Return [X, Y] of the center of cell containing provided text 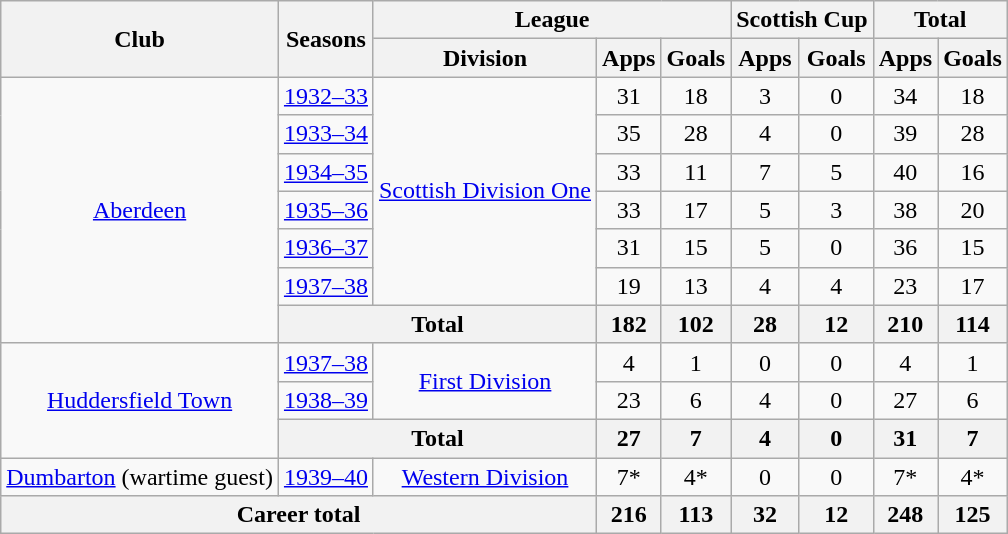
Career total [299, 515]
11 [696, 172]
Aberdeen [140, 210]
102 [696, 324]
210 [905, 324]
Scottish Cup [802, 20]
34 [905, 96]
1936–37 [326, 248]
1935–36 [326, 210]
1933–34 [326, 134]
32 [765, 515]
Western Division [484, 477]
248 [905, 515]
38 [905, 210]
1932–33 [326, 96]
114 [973, 324]
19 [629, 286]
216 [629, 515]
35 [629, 134]
20 [973, 210]
125 [973, 515]
13 [696, 286]
1938–39 [326, 400]
Seasons [326, 39]
16 [973, 172]
1934–35 [326, 172]
1939–40 [326, 477]
113 [696, 515]
League [552, 20]
Dumbarton (wartime guest) [140, 477]
Huddersfield Town [140, 400]
36 [905, 248]
39 [905, 134]
Scottish Division One [484, 191]
Club [140, 39]
First Division [484, 381]
40 [905, 172]
182 [629, 324]
Division [484, 58]
